Pinpoint the cell where the given text exists, returning its (x, y) midpoint coordinate. 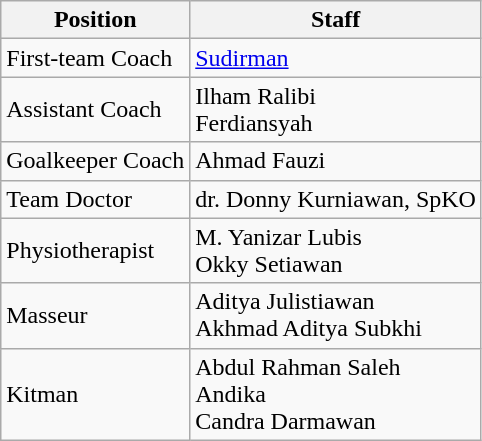
Physiotherapist (96, 250)
Position (96, 20)
dr. Donny Kurniawan, SpKO (336, 199)
Team Doctor (96, 199)
Aditya Julistiawan Akhmad Aditya Subkhi (336, 316)
Ahmad Fauzi (336, 161)
Ilham Ralibi Ferdiansyah (336, 110)
Abdul Rahman Saleh Andika Candra Darmawan (336, 394)
Masseur (96, 316)
First-team Coach (96, 58)
Assistant Coach (96, 110)
Goalkeeper Coach (96, 161)
Sudirman (336, 58)
Kitman (96, 394)
M. Yanizar Lubis Okky Setiawan (336, 250)
Staff (336, 20)
